Provide the [X, Y] coordinate of the cell's center where the given text is located.  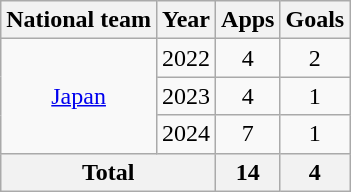
Total [108, 172]
7 [248, 134]
National team [79, 20]
Japan [79, 96]
2022 [186, 58]
2 [315, 58]
Goals [315, 20]
2023 [186, 96]
Year [186, 20]
2024 [186, 134]
14 [248, 172]
Apps [248, 20]
